Output the [x, y] coordinate of the center of the cell containing the given text.  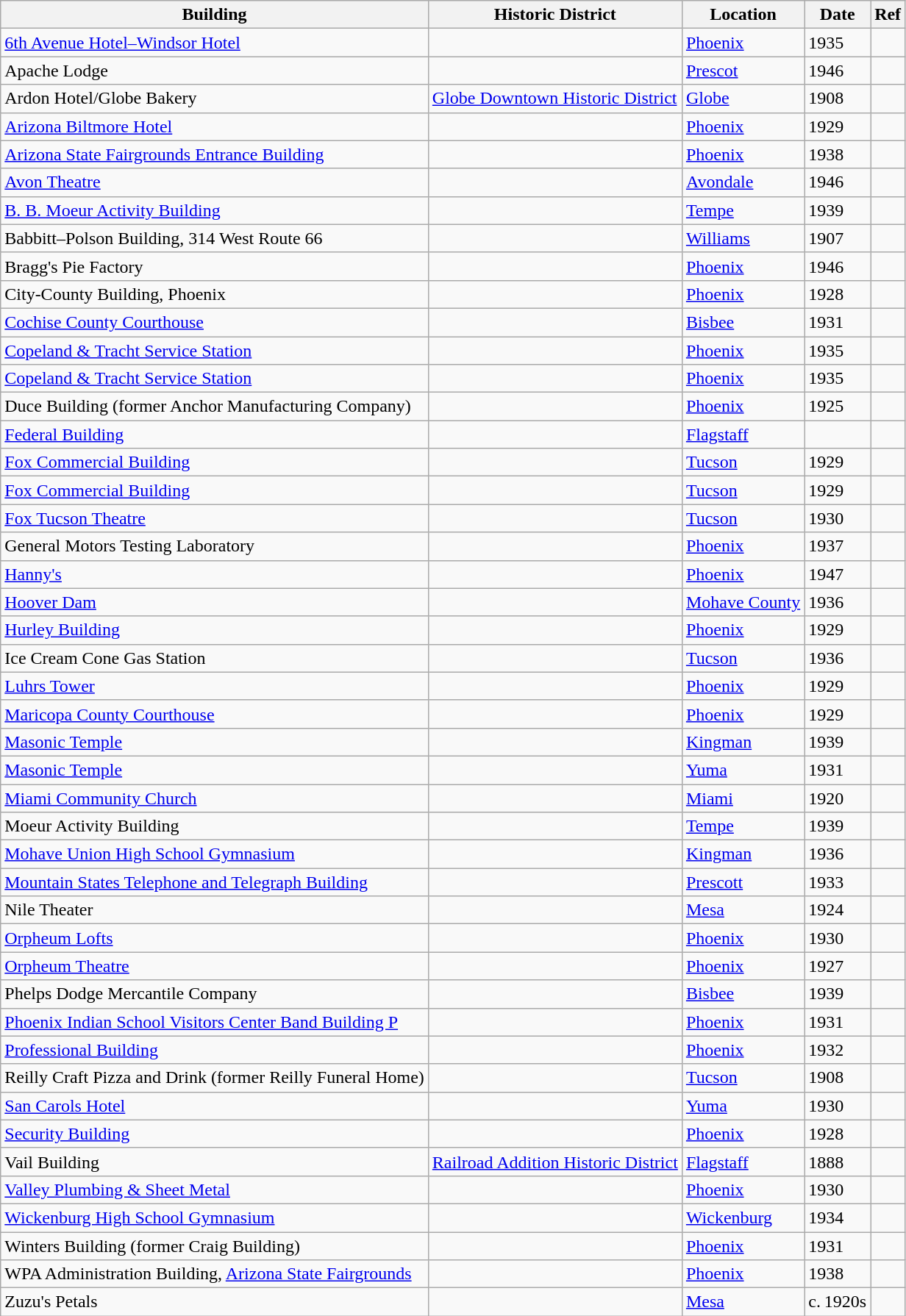
Vail Building [215, 1162]
Hanny's [215, 574]
Globe [743, 99]
1927 [838, 966]
Reilly Craft Pizza and Drink (former Reilly Funeral Home) [215, 1078]
Railroad Addition Historic District [554, 1162]
Date [838, 15]
B. B. Moeur Activity Building [215, 210]
Hoover Dam [215, 602]
c. 1920s [838, 1302]
Moeur Activity Building [215, 826]
Location [743, 15]
Ice Cream Cone Gas Station [215, 658]
Avondale [743, 182]
6th Avenue Hotel–Windsor Hotel [215, 43]
1920 [838, 798]
Zuzu's Petals [215, 1302]
1933 [838, 882]
1937 [838, 546]
Ref [888, 15]
Cochise County Courthouse [215, 322]
Hurley Building [215, 630]
Orpheum Lofts [215, 938]
Professional Building [215, 1050]
1924 [838, 910]
Mohave Union High School Gymnasium [215, 854]
Miami Community Church [215, 798]
Valley Plumbing & Sheet Metal [215, 1190]
Wickenburg [743, 1217]
Fox Tucson Theatre [215, 518]
General Motors Testing Laboratory [215, 546]
Arizona State Fairgrounds Entrance Building [215, 154]
1888 [838, 1162]
City-County Building, Phoenix [215, 294]
Phelps Dodge Mercantile Company [215, 994]
1907 [838, 238]
WPA Administration Building, Arizona State Fairgrounds [215, 1274]
Miami [743, 798]
Maricopa County Courthouse [215, 714]
Arizona Biltmore Hotel [215, 126]
Globe Downtown Historic District [554, 99]
1925 [838, 407]
1934 [838, 1217]
Wickenburg High School Gymnasium [215, 1217]
Prescot [743, 71]
Bragg's Pie Factory [215, 266]
Duce Building (former Anchor Manufacturing Company) [215, 407]
Federal Building [215, 435]
Williams [743, 238]
Historic District [554, 15]
Prescott [743, 882]
Security Building [215, 1134]
1932 [838, 1050]
Apache Lodge [215, 71]
Babbitt–Polson Building, 314 West Route 66 [215, 238]
Ardon Hotel/Globe Bakery [215, 99]
Mohave County [743, 602]
Winters Building (former Craig Building) [215, 1246]
Luhrs Tower [215, 686]
San Carols Hotel [215, 1106]
Building [215, 15]
Mountain States Telephone and Telegraph Building [215, 882]
Phoenix Indian School Visitors Center Band Building P [215, 1022]
Orpheum Theatre [215, 966]
Nile Theater [215, 910]
1947 [838, 574]
Avon Theatre [215, 182]
